Detect which cell encompasses the target text, then output its (x, y) center coordinate. 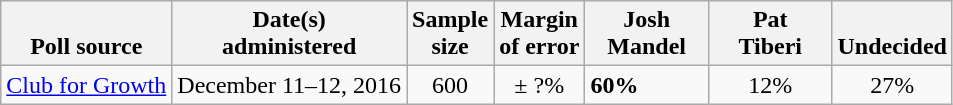
Date(s)administered (290, 34)
Poll source (86, 34)
12% (770, 85)
Marginof error (540, 34)
December 11–12, 2016 (290, 85)
Undecided (892, 34)
JoshMandel (647, 34)
Samplesize (450, 34)
600 (450, 85)
27% (892, 85)
Club for Growth (86, 85)
± ?% (540, 85)
PatTiberi (770, 34)
60% (647, 85)
